Pinpoint the cell where the given text exists, returning its [x, y] midpoint coordinate. 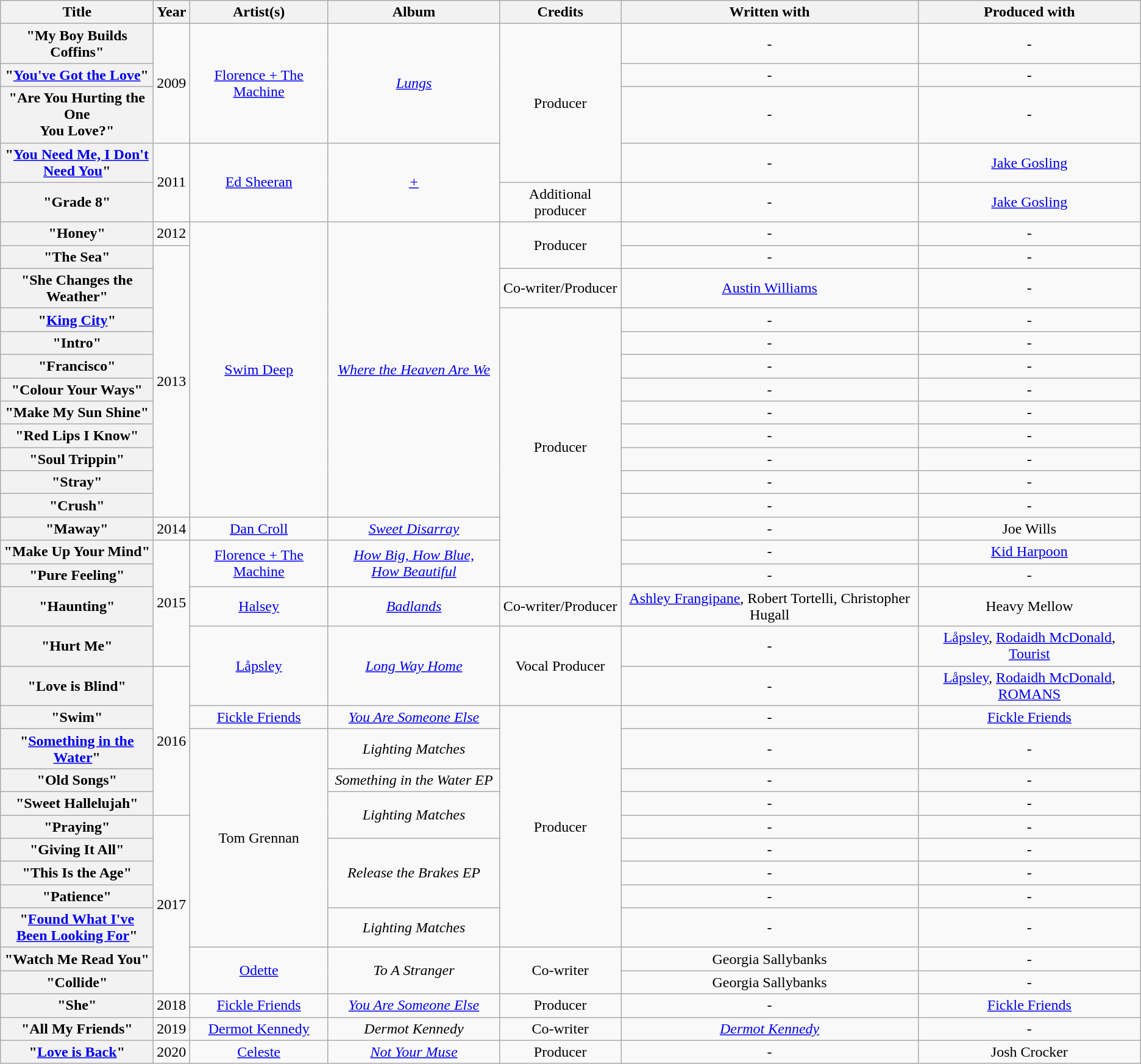
Additional producer [561, 202]
Dan Croll [259, 529]
Where the Heaven Are We [413, 370]
"Something in the Water" [77, 749]
"You Need Me, I Don't Need You" [77, 162]
"She Changes the Weather" [77, 288]
2011 [172, 182]
Låpsley [259, 666]
Not Your Muse [413, 1052]
"Crush" [77, 505]
"Sweet Hallelujah" [77, 803]
Heavy Mellow [1029, 606]
Joe Wills [1029, 529]
Swim Deep [259, 370]
"Praying" [77, 826]
"Red Lips I Know" [77, 436]
Ed Sheeran [259, 182]
"Love is Blind" [77, 685]
"Honey" [77, 234]
Badlands [413, 606]
"Make My Sun Shine" [77, 413]
2016 [172, 740]
Long Way Home [413, 666]
Ashley Frangipane, Robert Tortelli, Christopher Hugall [770, 606]
"Make Up Your Mind" [77, 552]
2014 [172, 529]
"Haunting" [77, 606]
2019 [172, 1029]
2013 [172, 381]
Produced with [1029, 12]
2015 [172, 603]
"Patience" [77, 896]
"Found What I've Been Looking For" [77, 928]
Something in the Water EP [413, 780]
Sweet Disarray [413, 529]
"Giving It All" [77, 850]
"All My Friends" [77, 1029]
"Grade 8" [77, 202]
"Soul Trippin" [77, 459]
"Stray" [77, 482]
How Big, How Blue,How Beautiful [413, 563]
Title [77, 12]
"Francisco" [77, 366]
"Pure Feeling" [77, 575]
"You've Got the Love" [77, 75]
"Maway" [77, 529]
"Collide" [77, 982]
"My Boy Builds Coffins" [77, 44]
Year [172, 12]
"The Sea" [77, 257]
"Old Songs" [77, 780]
"Intro" [77, 343]
2020 [172, 1052]
Kid Harpoon [1029, 552]
To A Stranger [413, 971]
2018 [172, 1005]
"Swim" [77, 717]
+ [413, 182]
Credits [561, 12]
"Watch Me Read You" [77, 959]
"This Is the Age" [77, 873]
Written with [770, 12]
2009 [172, 83]
Odette [259, 971]
Josh Crocker [1029, 1052]
Austin Williams [770, 288]
2012 [172, 234]
"Love is Back" [77, 1052]
Vocal Producer [561, 666]
"Colour Your Ways" [77, 390]
"Are You Hurting the OneYou Love?" [77, 115]
Artist(s) [259, 12]
Celeste [259, 1052]
Release the Brakes EP [413, 873]
Lungs [413, 83]
Låpsley, Rodaidh McDonald, Tourist [1029, 646]
"King City" [77, 320]
Halsey [259, 606]
Låpsley, Rodaidh McDonald, ROMANS [1029, 685]
2017 [172, 904]
"She" [77, 1005]
Album [413, 12]
"Hurt Me" [77, 646]
Tom Grennan [259, 838]
